Return the (X, Y) coordinate for the center point of the cell that contains the specified text.  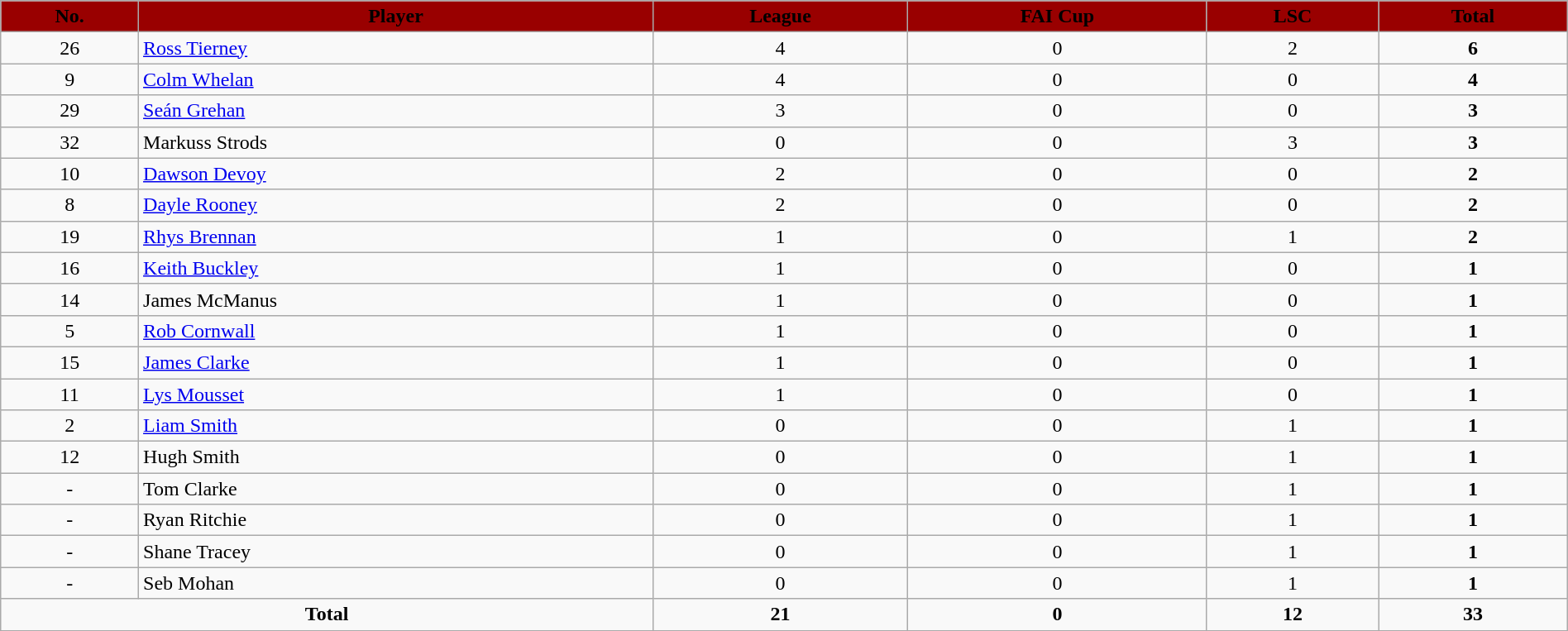
James McManus (396, 299)
21 (780, 614)
James Clarke (396, 362)
Ryan Ritchie (396, 520)
No. (69, 17)
9 (69, 79)
Player (396, 17)
11 (69, 394)
15 (69, 362)
Dawson Devoy (396, 174)
10 (69, 174)
16 (69, 268)
33 (1473, 614)
Colm Whelan (396, 79)
Seán Grehan (396, 111)
5 (69, 331)
32 (69, 142)
LSC (1293, 17)
Rob Cornwall (396, 331)
Tom Clarke (396, 489)
League (780, 17)
Markuss Strods (396, 142)
FAI Cup (1058, 17)
Liam Smith (396, 426)
Dayle Rooney (396, 205)
Hugh Smith (396, 457)
6 (1473, 48)
Lys Mousset (396, 394)
14 (69, 299)
29 (69, 111)
Ross Tierney (396, 48)
Shane Tracey (396, 552)
26 (69, 48)
Keith Buckley (396, 268)
Seb Mohan (396, 583)
Rhys Brennan (396, 237)
19 (69, 237)
8 (69, 205)
